Scan for the cell matching the given text and deliver its [x, y] coordinate at center. 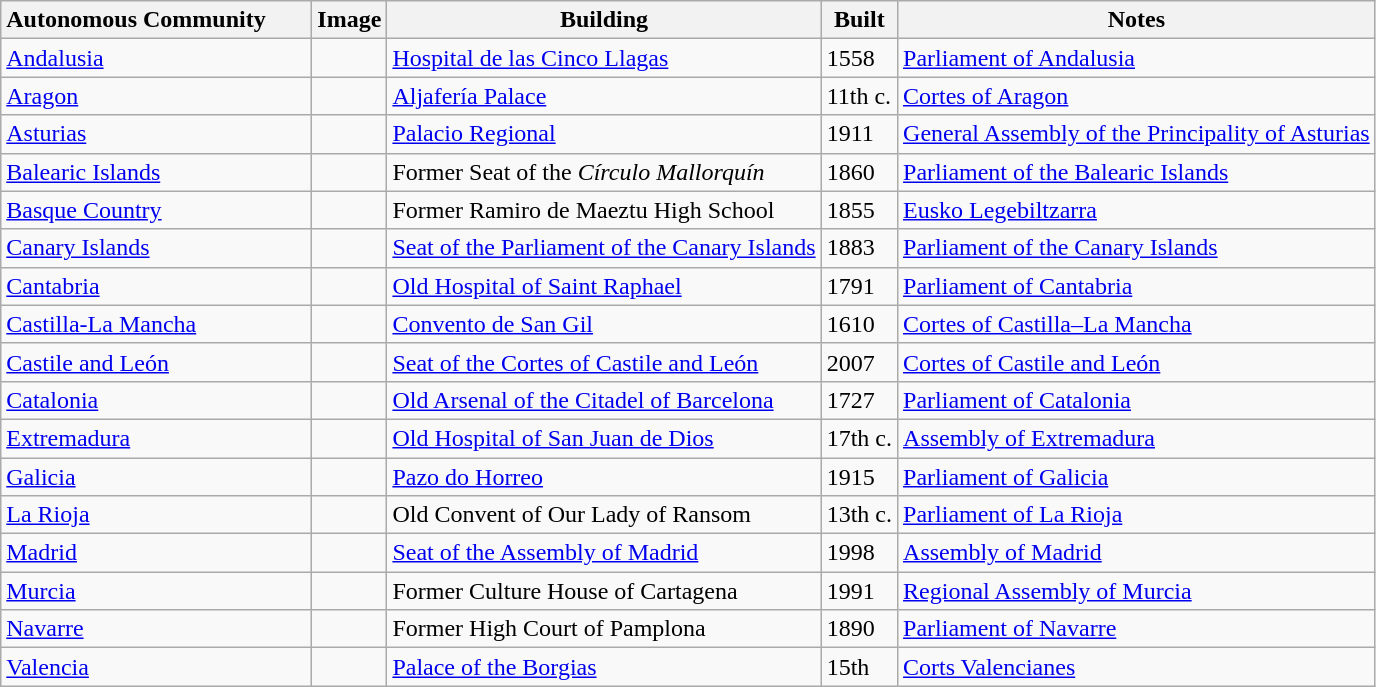
Balearic Islands [156, 172]
Parliament of Andalusia [1137, 58]
Parliament of Cantabria [1137, 286]
1791 [859, 286]
Old Hospital of Saint Raphael [604, 286]
Regional Assembly of Murcia [1137, 591]
1883 [859, 248]
Parliament of Navarre [1137, 629]
Building [604, 20]
Former High Court of Pamplona [604, 629]
Navarre [156, 629]
Palacio Regional [604, 134]
15th [859, 667]
1610 [859, 324]
Image [350, 20]
Aragon [156, 96]
Cortes of Aragon [1137, 96]
Parliament of the Canary Islands [1137, 248]
Cortes of Castilla–La Mancha [1137, 324]
Parliament of the Balearic Islands [1137, 172]
Seat of the Assembly of Madrid [604, 553]
Extremadura [156, 438]
Cantabria [156, 286]
2007 [859, 362]
Old Arsenal of the Citadel of Barcelona [604, 400]
1855 [859, 210]
Hospital de las Cinco Llagas [604, 58]
Seat of the Cortes of Castile and León [604, 362]
Assembly of Extremadura [1137, 438]
Autonomous Community [156, 20]
17th c. [859, 438]
1991 [859, 591]
Notes [1137, 20]
1860 [859, 172]
Andalusia [156, 58]
Aljafería Palace [604, 96]
Madrid [156, 553]
Valencia [156, 667]
1998 [859, 553]
Asturias [156, 134]
11th c. [859, 96]
Galicia [156, 477]
Murcia [156, 591]
1727 [859, 400]
1915 [859, 477]
Former Seat of the Círculo Mallorquín [604, 172]
Assembly of Madrid [1137, 553]
1558 [859, 58]
Pazo do Horreo [604, 477]
Seat of the Parliament of the Canary Islands [604, 248]
Convento de San Gil [604, 324]
Parliament of Galicia [1137, 477]
Former Ramiro de Maeztu High School [604, 210]
Corts Valencianes [1137, 667]
Cortes of Castile and León [1137, 362]
13th c. [859, 515]
Parliament of Catalonia [1137, 400]
Old Hospital of San Juan de Dios [604, 438]
Former Culture House of Cartagena [604, 591]
1890 [859, 629]
General Assembly of the Principality of Asturias [1137, 134]
1911 [859, 134]
Palace of the Borgias [604, 667]
Parliament of La Rioja [1137, 515]
Basque Country [156, 210]
Eusko Legebiltzarra [1137, 210]
Canary Islands [156, 248]
Old Convent of Our Lady of Ransom [604, 515]
Catalonia [156, 400]
Built [859, 20]
La Rioja [156, 515]
Castile and León [156, 362]
Castilla-La Mancha [156, 324]
